Pinpoint the cell where the given text exists, returning its [X, Y] midpoint coordinate. 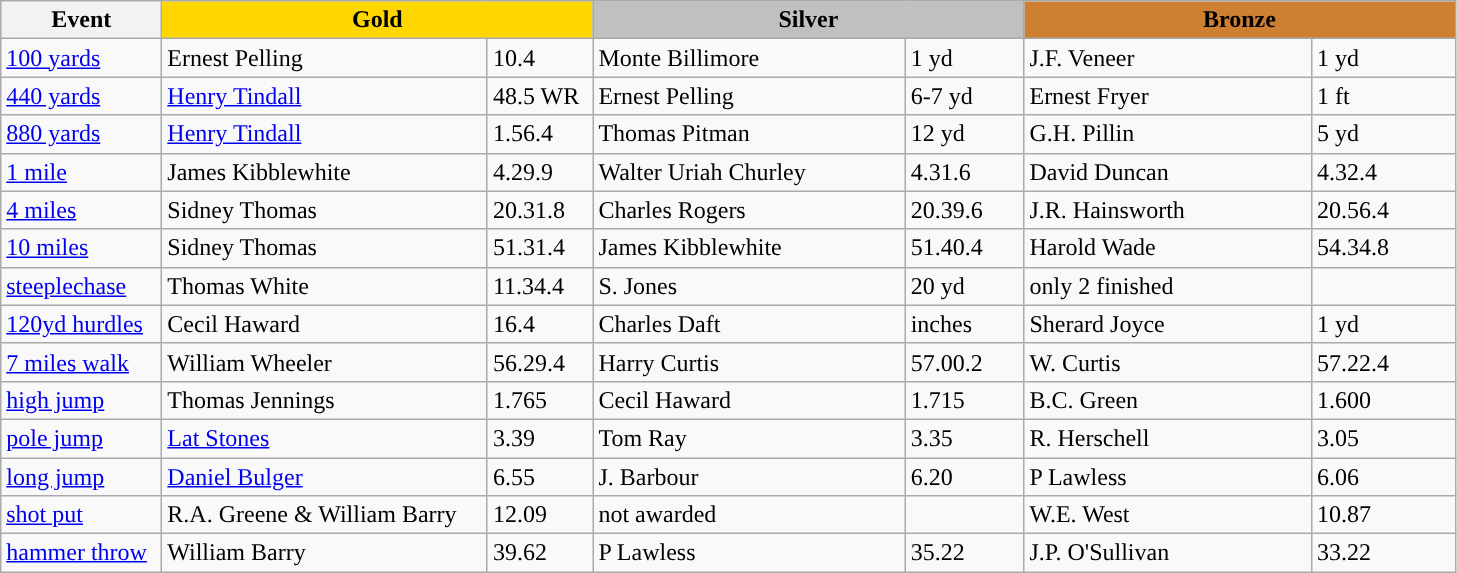
long jump [82, 477]
only 2 finished [1168, 286]
David Duncan [1168, 172]
51.40.4 [964, 248]
Harold Wade [1168, 248]
J.R. Hainsworth [1168, 210]
3.39 [540, 438]
5 yd [1383, 134]
high jump [82, 400]
51.31.4 [540, 248]
11.34.4 [540, 286]
35.22 [964, 553]
Gold [378, 20]
10.4 [540, 58]
10 miles [82, 248]
7 miles walk [82, 362]
hammer throw [82, 553]
1 mile [82, 172]
W. Curtis [1168, 362]
J. Barbour [749, 477]
Charles Daft [749, 324]
12 yd [964, 134]
39.62 [540, 553]
not awarded [749, 515]
880 yards [82, 134]
Tom Ray [749, 438]
inches [964, 324]
33.22 [1383, 553]
William Barry [325, 553]
Bronze [1240, 20]
Thomas Jennings [325, 400]
20.31.8 [540, 210]
4.31.6 [964, 172]
48.5 WR [540, 96]
440 yards [82, 96]
pole jump [82, 438]
4.32.4 [1383, 172]
56.29.4 [540, 362]
1.56.4 [540, 134]
57.00.2 [964, 362]
G.H. Pillin [1168, 134]
William Wheeler [325, 362]
R.A. Greene & William Barry [325, 515]
1.715 [964, 400]
Silver [808, 20]
1 ft [1383, 96]
Event [82, 20]
Thomas Pitman [749, 134]
Sherard Joyce [1168, 324]
R. Herschell [1168, 438]
100 yards [82, 58]
Charles Rogers [749, 210]
B.C. Green [1168, 400]
6.20 [964, 477]
57.22.4 [1383, 362]
Monte Billimore [749, 58]
Thomas White [325, 286]
6-7 yd [964, 96]
4 miles [82, 210]
steeplechase [82, 286]
J.P. O'Sullivan [1168, 553]
120yd hurdles [82, 324]
54.34.8 [1383, 248]
Ernest Fryer [1168, 96]
Walter Uriah Churley [749, 172]
J.F. Veneer [1168, 58]
16.4 [540, 324]
10.87 [1383, 515]
4.29.9 [540, 172]
Daniel Bulger [325, 477]
6.55 [540, 477]
shot put [82, 515]
1.765 [540, 400]
12.09 [540, 515]
Lat Stones [325, 438]
6.06 [1383, 477]
20.56.4 [1383, 210]
3.35 [964, 438]
20.39.6 [964, 210]
1.600 [1383, 400]
S. Jones [749, 286]
3.05 [1383, 438]
20 yd [964, 286]
Harry Curtis [749, 362]
W.E. West [1168, 515]
